Search for the cell housing the specified text and yield its (X, Y) center coordinate. 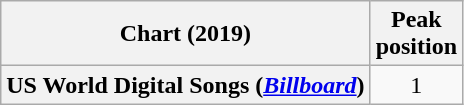
1 (416, 85)
Chart (2019) (186, 34)
Peakposition (416, 34)
US World Digital Songs (Billboard) (186, 85)
